Identify which cell holds the provided text, then report its (X, Y) central coordinate. 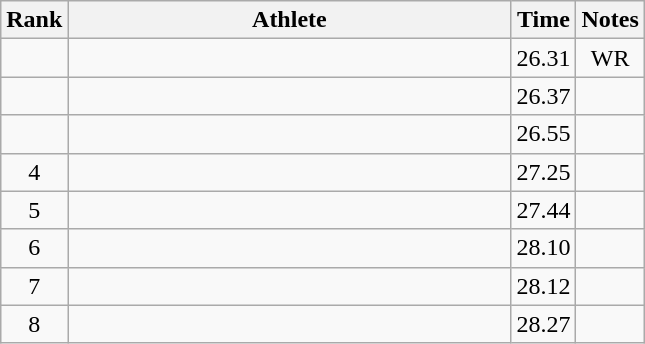
5 (34, 210)
Notes (610, 20)
28.27 (544, 324)
28.12 (544, 286)
6 (34, 248)
26.55 (544, 134)
7 (34, 286)
WR (610, 58)
Athlete (290, 20)
26.37 (544, 96)
27.44 (544, 210)
4 (34, 172)
28.10 (544, 248)
8 (34, 324)
27.25 (544, 172)
Time (544, 20)
Rank (34, 20)
26.31 (544, 58)
